Provide the (X, Y) coordinate of the cell's center where the given text is located.  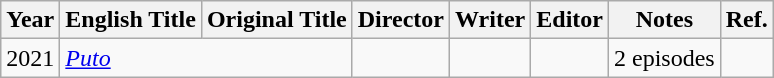
Writer (490, 20)
English Title (131, 20)
Notes (664, 20)
Editor (570, 20)
2021 (30, 58)
Ref. (746, 20)
2 episodes (664, 58)
Director (400, 20)
Puto (206, 58)
Original Title (276, 20)
Year (30, 20)
